Extract the (x, y) coordinate from the center of the cell holding the provided text.  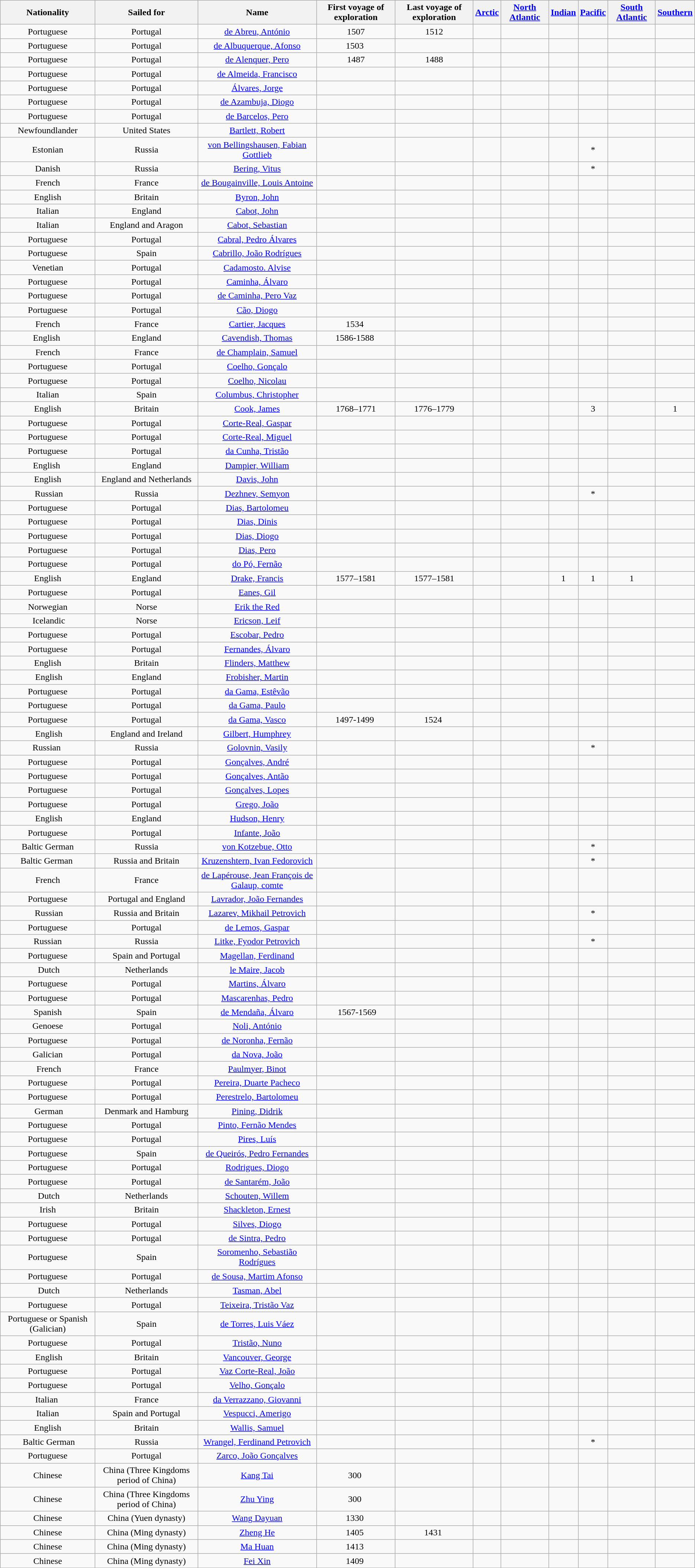
Name (257, 13)
da Cunha, Tristão (257, 451)
Wang Dayuan (257, 1518)
Cavendish, Thomas (257, 338)
de Santarém, João (257, 1182)
1507 (356, 32)
1413 (356, 1546)
Norwegian (48, 606)
1512 (434, 32)
Dias, Dinis (257, 522)
Tasman, Abel (257, 1290)
1405 (356, 1532)
1431 (434, 1532)
le Maire, Jacob (257, 970)
1503 (356, 46)
Indian (564, 13)
Bering, Vitus (257, 168)
von Kotzebue, Otto (257, 847)
de Sousa, Martim Afonso (257, 1276)
Teixeira, Tristão Vaz (257, 1305)
Cabot, John (257, 211)
de Mendaña, Álvaro (257, 1012)
de Azambuja, Diogo (257, 102)
Vaz Corte-Real, João (257, 1371)
Magellan, Ferdinand (257, 956)
Fei Xin (257, 1561)
Pereira, Duarte Pacheco (257, 1083)
Pires, Luís (257, 1139)
Spanish (48, 1012)
de Alenquer, Pero (257, 60)
Corte-Real, Miguel (257, 437)
Velho, Gonçalo (257, 1385)
Grego, João (257, 804)
Pining, Didrik (257, 1111)
Cadamosto. Alvise (257, 268)
da Gama, Estêvão (257, 691)
de Champlain, Samuel (257, 352)
Pinto, Fernão Mendes (257, 1125)
de Albuquerque, Afonso (257, 46)
1497-1499 (356, 720)
1776–1779 (434, 409)
Shackleton, Ernest (257, 1210)
England and Netherlands (146, 479)
Drake, Francis (257, 578)
de Sintra, Pedro (257, 1238)
Paulmyer, Binot (257, 1068)
Coelho, Gonçalo (257, 366)
Rodrigues, Diogo (257, 1168)
von Bellingshausen, Fabian Gottlieb (257, 149)
1487 (356, 60)
Noli, António (257, 1026)
de Queirós, Pedro Fernandes (257, 1153)
Álvares, Jorge (257, 88)
China (Yuen dynasty) (146, 1518)
do Pó, Fernão (257, 564)
Coelho, Nicolau (257, 380)
Columbus, Christopher (257, 395)
Wrangel, Ferdinand Petrovich (257, 1442)
Cabot, Sebastian (257, 225)
da Nova, João (257, 1054)
de Almeida, Francisco (257, 74)
Wallis, Samuel (257, 1428)
Flinders, Matthew (257, 663)
de Lapérouse, Jean François de Galaup, comte (257, 880)
Zheng He (257, 1532)
de Lemos, Gaspar (257, 927)
Silves, Diogo (257, 1224)
de Abreu, António (257, 32)
Vancouver, George (257, 1357)
Schouten, Willem (257, 1196)
Byron, John (257, 197)
Mascarenhas, Pedro (257, 998)
Cabrillo, João Rodrígues (257, 253)
Lazarev, Mikhail Petrovich (257, 913)
de Bougainville, Louis Antoine (257, 183)
da Gama, Vasco (257, 720)
Golovnin, Vasily (257, 748)
Genoese (48, 1026)
Ma Huan (257, 1546)
Galician (48, 1054)
Danish (48, 168)
Nationality (48, 13)
Lavrador, João Fernandes (257, 899)
Cabral, Pedro Álvares (257, 239)
Sailed for (146, 13)
Soromenho, Sebastião Rodrígues (257, 1257)
1768–1771 (356, 409)
1524 (434, 720)
United States (146, 130)
Last voyage of exploration (434, 13)
Erik the Red (257, 606)
Cão, Diogo (257, 310)
Tristão, Nuno (257, 1343)
Gonçalves, Antão (257, 776)
German (48, 1111)
Eanes, Gil (257, 592)
Gonçalves, Lopes (257, 790)
de Caminha, Pero Vaz (257, 296)
Denmark and Hamburg (146, 1111)
Litke, Fyodor Petrovich (257, 942)
3 (593, 409)
Estonian (48, 149)
1330 (356, 1518)
1409 (356, 1561)
Martins, Álvaro (257, 984)
North Atlantic (525, 13)
Bartlett, Robert (257, 130)
England and Aragon (146, 225)
1488 (434, 60)
Newfoundlander (48, 130)
England and Ireland (146, 734)
de Noronha, Fernão (257, 1040)
da Gama, Paulo (257, 706)
First voyage of exploration (356, 13)
da Verrazzano, Giovanni (257, 1400)
Portugal and England (146, 899)
Southern (675, 13)
Davis, John (257, 479)
Pacific (593, 13)
Zhu Ying (257, 1499)
Escobar, Pedro (257, 635)
Hudson, Henry (257, 818)
Arctic (487, 13)
Dias, Pero (257, 550)
Caminha, Álvaro (257, 282)
1534 (356, 324)
1567-1569 (356, 1012)
de Torres, Luis Váez (257, 1323)
Cartier, Jacques (257, 324)
Dias, Bartolomeu (257, 508)
Gonçalves, André (257, 762)
de Barcelos, Pero (257, 116)
Dias, Diogo (257, 536)
Irish (48, 1210)
Kruzenshtern, Ivan Fedorovich (257, 861)
Vespucci, Amerigo (257, 1414)
Corte-Real, Gaspar (257, 423)
Perestrelo, Bartolomeu (257, 1097)
Dampier, William (257, 465)
Fernandes, Álvaro (257, 649)
South Atlantic (632, 13)
Ericson, Leif (257, 621)
Kang Tai (257, 1475)
Zarco, João Gonçalves (257, 1456)
Portuguese or Spanish (Galician) (48, 1323)
1586-1588 (356, 338)
Venetian (48, 268)
Dezhnev, Semyon (257, 494)
Cook, James (257, 409)
Infante, João (257, 832)
Gilbert, Humphrey (257, 734)
Icelandic (48, 621)
Frobisher, Martin (257, 677)
